Return [x, y] of the center of cell containing provided text 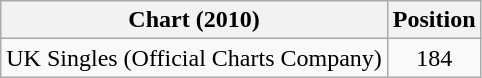
UK Singles (Official Charts Company) [194, 58]
Chart (2010) [194, 20]
184 [434, 58]
Position [434, 20]
